Return (X, Y) of the center of cell containing provided text 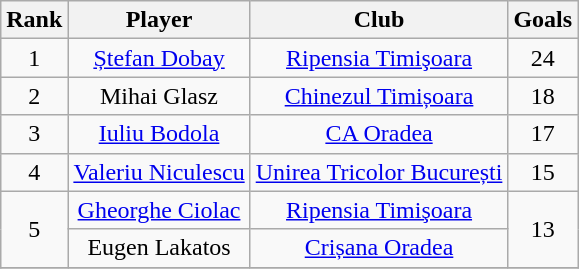
18 (543, 96)
2 (34, 96)
CA Oradea (379, 134)
Crișana Oradea (379, 248)
15 (543, 172)
Club (379, 20)
5 (34, 229)
Player (159, 20)
Chinezul Timișoara (379, 96)
24 (543, 58)
17 (543, 134)
Gheorghe Ciolac (159, 210)
4 (34, 172)
Mihai Glasz (159, 96)
Ștefan Dobay (159, 58)
Rank (34, 20)
Eugen Lakatos (159, 248)
1 (34, 58)
3 (34, 134)
Unirea Tricolor București (379, 172)
13 (543, 229)
Goals (543, 20)
Iuliu Bodola (159, 134)
Valeriu Niculescu (159, 172)
